Identify which cell holds the provided text, then report its (x, y) central coordinate. 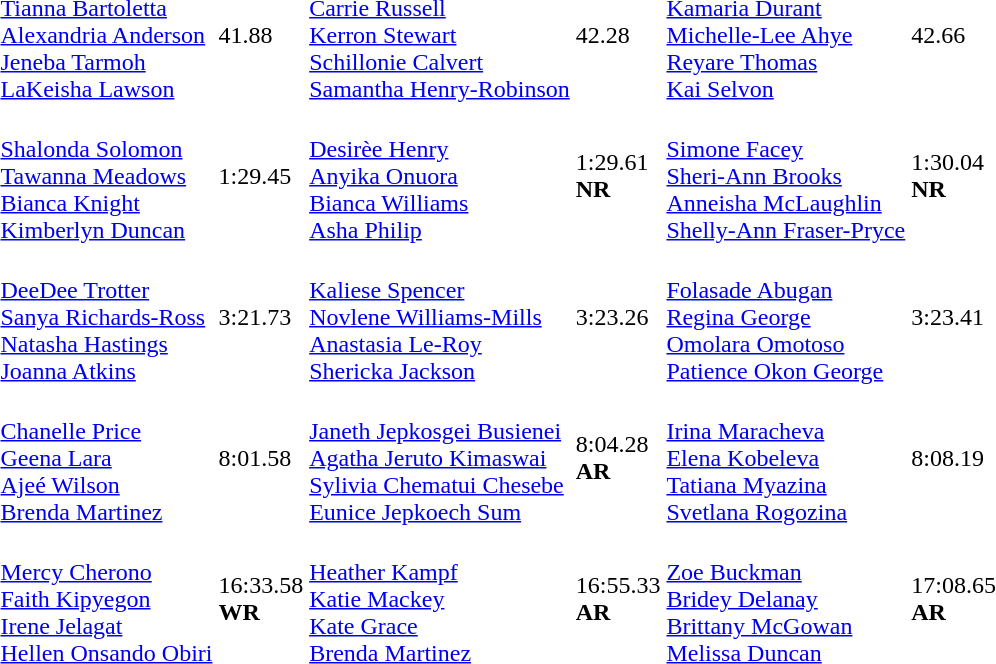
3:21.73 (261, 317)
8:01.58 (261, 458)
Janeth Jepkosgei BusieneiAgatha Jeruto KimaswaiSylivia Chematui ChesebeEunice Jepkoech Sum (440, 458)
Irina MarachevaElena KobelevaTatiana MyazinaSvetlana Rogozina (786, 458)
8:04.28AR (618, 458)
Kaliese SpencerNovlene Williams-MillsAnastasia Le-RoyShericka Jackson (440, 317)
3:23.26 (618, 317)
1:29.45 (261, 176)
Simone FaceySheri-Ann BrooksAnneisha McLaughlinShelly-Ann Fraser-Pryce (786, 176)
1:29.61NR (618, 176)
Folasade AbuganRegina GeorgeOmolara OmotosoPatience Okon George (786, 317)
Desirèe HenryAnyika OnuoraBianca WilliamsAsha Philip (440, 176)
